Find where the given text appears and provide that cell's center as (x, y) coordinate. 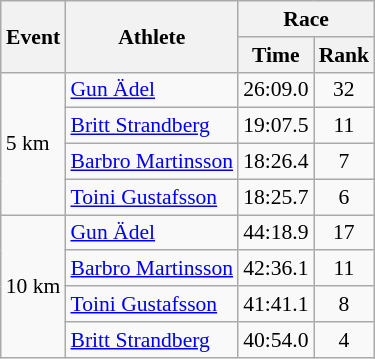
6 (344, 197)
18:25.7 (276, 197)
10 km (34, 286)
Rank (344, 55)
5 km (34, 143)
Time (276, 55)
Event (34, 36)
40:54.0 (276, 340)
32 (344, 90)
18:26.4 (276, 162)
42:36.1 (276, 269)
19:07.5 (276, 126)
4 (344, 340)
7 (344, 162)
Race (306, 19)
Athlete (152, 36)
41:41.1 (276, 304)
8 (344, 304)
44:18.9 (276, 233)
26:09.0 (276, 90)
17 (344, 233)
